From the cell containing the given text, extract its center point as [X, Y] coordinate. 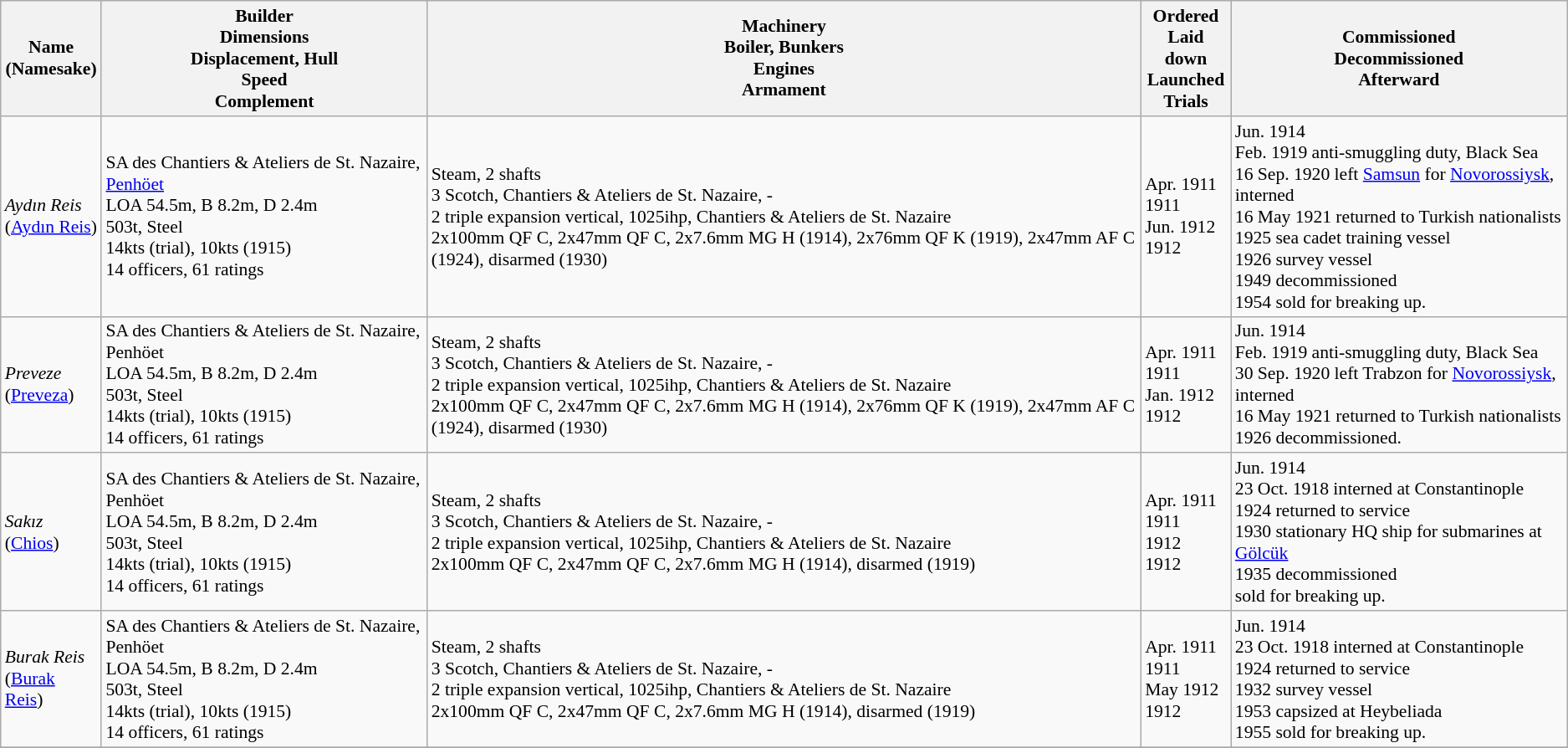
Jun. 191423 Oct. 1918 interned at Constantinople1924 returned to service1932 survey vessel1953 capsized at Heybeliada1955 sold for breaking up. [1399, 679]
Burak Reis(Burak Reis) [52, 679]
Apr. 1911191119121912 [1186, 532]
BuilderDimensionsDisplacement, HullSpeedComplement [264, 59]
Apr. 19111911May 19121912 [1186, 679]
MachineryBoiler, BunkersEnginesArmament [784, 59]
Sakız(Chios) [52, 532]
CommissionedDecommissionedAfterward [1399, 59]
Aydın Reis(Aydın Reis) [52, 217]
Preveze(Preveza) [52, 385]
Name(Namesake) [52, 59]
OrderedLaid downLaunchedTrials [1186, 59]
Apr. 19111911Jun. 19121912 [1186, 217]
Apr. 19111911Jan. 19121912 [1186, 385]
